Locate the cell with the specified text and output its [X, Y] center coordinate. 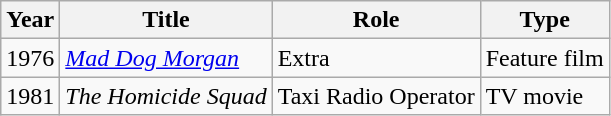
Mad Dog Morgan [166, 58]
1976 [30, 58]
Extra [376, 58]
Title [166, 20]
Type [544, 20]
Feature film [544, 58]
Taxi Radio Operator [376, 96]
The Homicide Squad [166, 96]
1981 [30, 96]
TV movie [544, 96]
Year [30, 20]
Role [376, 20]
